Pinpoint the cell where the given text exists, returning its (X, Y) midpoint coordinate. 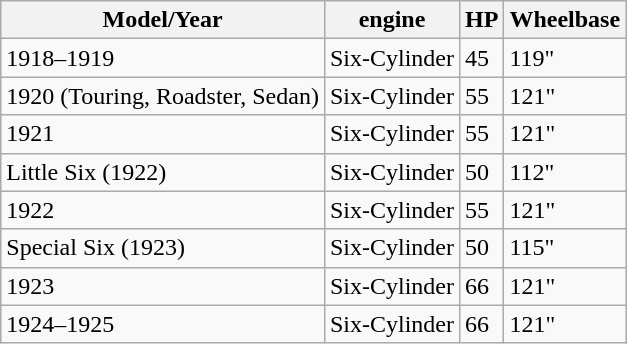
45 (482, 58)
1918–1919 (163, 58)
Little Six (1922) (163, 172)
1920 (Touring, Roadster, Sedan) (163, 96)
Wheelbase (565, 20)
HP (482, 20)
112" (565, 172)
Model/Year (163, 20)
115" (565, 248)
Special Six (1923) (163, 248)
119" (565, 58)
1924–1925 (163, 324)
1922 (163, 210)
1923 (163, 286)
1921 (163, 134)
engine (392, 20)
